Find where the given text appears and provide that cell's center as (x, y) coordinate. 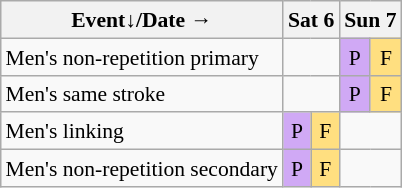
Sun 7 (370, 20)
Men's non-repetition primary (142, 56)
Men's same stroke (142, 94)
Men's non-repetition secondary (142, 168)
Event↓/Date → (142, 20)
Men's linking (142, 130)
Sat 6 (311, 20)
